Return the (x, y) coordinate for the center point of the cell that contains the specified text.  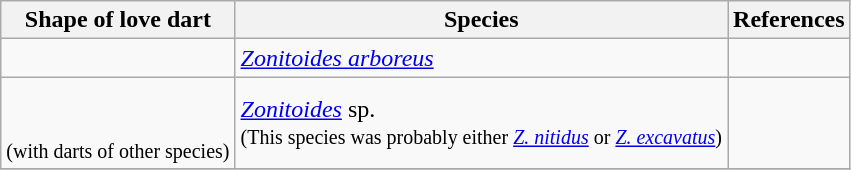
Zonitoides arboreus (482, 58)
Zonitoides sp.(This species was probably either Z. nitidus or Z. excavatus) (482, 123)
References (790, 20)
Shape of love dart (118, 20)
Species (482, 20)
(with darts of other species) (118, 123)
